Find where the given text appears and provide that cell's center as (x, y) coordinate. 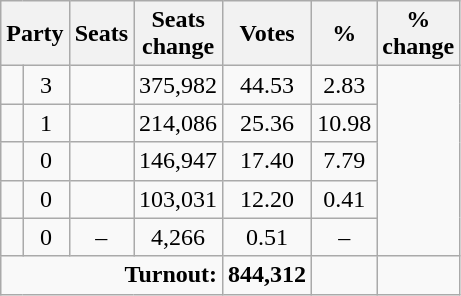
0.41 (344, 199)
375,982 (178, 85)
25.36 (268, 123)
2.83 (344, 85)
10.98 (344, 123)
1 (46, 123)
Votes (268, 34)
Seats (101, 34)
0.51 (268, 237)
3 (46, 85)
Seatschange (178, 34)
Party (35, 34)
844,312 (268, 275)
% (344, 34)
7.79 (344, 161)
146,947 (178, 161)
%change (418, 34)
12.20 (268, 199)
214,086 (178, 123)
44.53 (268, 85)
17.40 (268, 161)
Turnout: (112, 275)
103,031 (178, 199)
4,266 (178, 237)
